Output the [X, Y] coordinate of the center of the cell containing the given text.  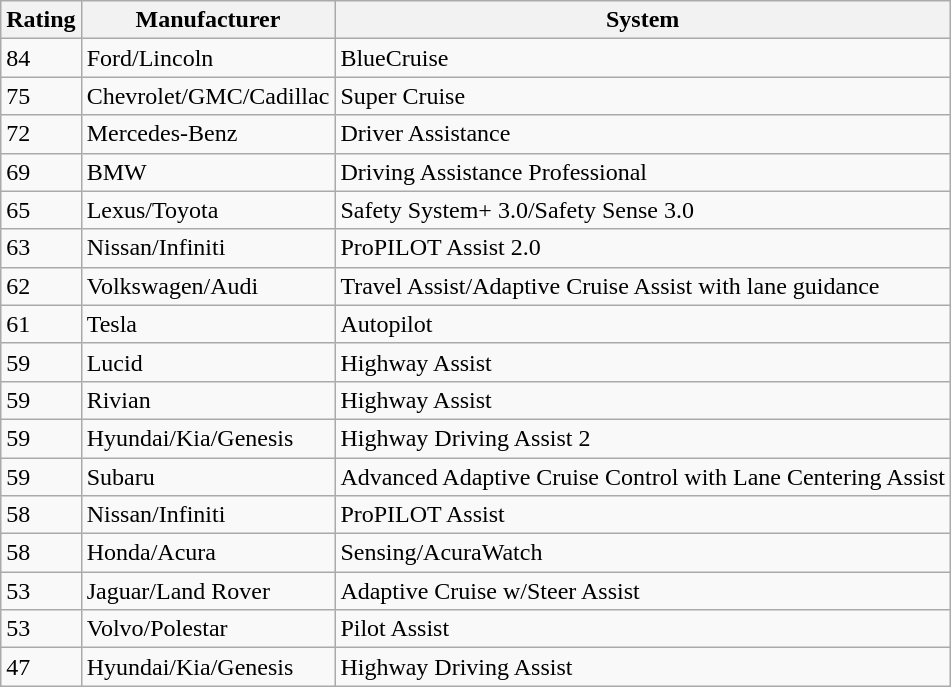
Chevrolet/GMC/Cadillac [208, 96]
Highway Driving Assist 2 [643, 438]
Volkswagen/Audi [208, 286]
Mercedes-Benz [208, 134]
Highway Driving Assist [643, 667]
Rating [41, 20]
47 [41, 667]
BlueCruise [643, 58]
Honda/Acura [208, 553]
Lexus/Toyota [208, 210]
75 [41, 96]
ProPILOT Assist [643, 515]
Super Cruise [643, 96]
Lucid [208, 362]
Rivian [208, 400]
69 [41, 172]
Advanced Adaptive Cruise Control with Lane Centering Assist [643, 477]
Adaptive Cruise w/Steer Assist [643, 591]
62 [41, 286]
63 [41, 248]
Driving Assistance Professional [643, 172]
84 [41, 58]
ProPILOT Assist 2.0 [643, 248]
Subaru [208, 477]
System [643, 20]
65 [41, 210]
61 [41, 324]
BMW [208, 172]
72 [41, 134]
Sensing/AcuraWatch [643, 553]
Volvo/Polestar [208, 629]
Manufacturer [208, 20]
Pilot Assist [643, 629]
Ford/Lincoln [208, 58]
Tesla [208, 324]
Driver Assistance [643, 134]
Jaguar/Land Rover [208, 591]
Autopilot [643, 324]
Safety System+ 3.0/Safety Sense 3.0 [643, 210]
Travel Assist/Adaptive Cruise Assist with lane guidance [643, 286]
